Find where the given text appears and provide that cell's center as [x, y] coordinate. 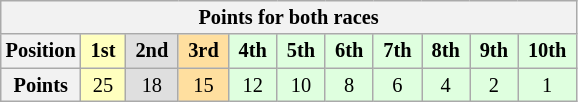
7th [397, 51]
9th [494, 51]
2nd [152, 51]
Position [41, 51]
8 [349, 85]
Points [41, 85]
3rd [203, 51]
18 [152, 85]
5th [301, 51]
10 [301, 85]
8th [446, 51]
6th [349, 51]
4th [253, 51]
4 [446, 85]
1 [547, 85]
2 [494, 85]
10th [547, 51]
6 [397, 85]
12 [253, 85]
25 [104, 85]
15 [203, 85]
Points for both races [289, 17]
1st [104, 51]
